Detect which cell encompasses the target text, then output its (x, y) center coordinate. 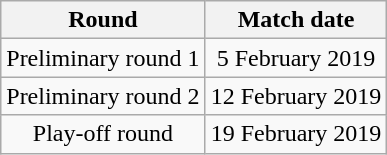
Preliminary round 1 (103, 58)
19 February 2019 (296, 134)
Preliminary round 2 (103, 96)
12 February 2019 (296, 96)
Play-off round (103, 134)
5 February 2019 (296, 58)
Match date (296, 20)
Round (103, 20)
